Identify which cell holds the provided text, then report its (X, Y) central coordinate. 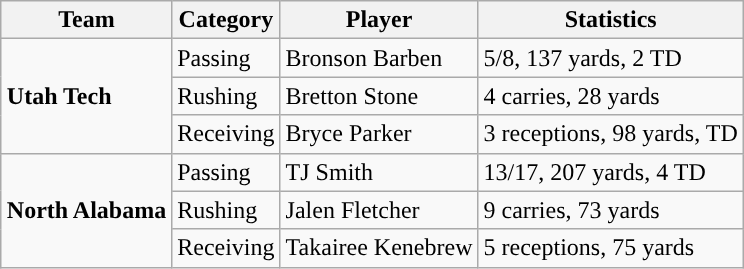
Bronson Barben (379, 58)
5 receptions, 75 yards (610, 248)
13/17, 207 yards, 4 TD (610, 172)
Category (226, 20)
Player (379, 20)
Takairee Kenebrew (379, 248)
TJ Smith (379, 172)
Bretton Stone (379, 96)
Utah Tech (86, 96)
4 carries, 28 yards (610, 96)
Bryce Parker (379, 134)
Statistics (610, 20)
North Alabama (86, 210)
9 carries, 73 yards (610, 210)
Team (86, 20)
Jalen Fletcher (379, 210)
5/8, 137 yards, 2 TD (610, 58)
3 receptions, 98 yards, TD (610, 134)
